Provide the [X, Y] coordinate of the cell's center where the given text is located.  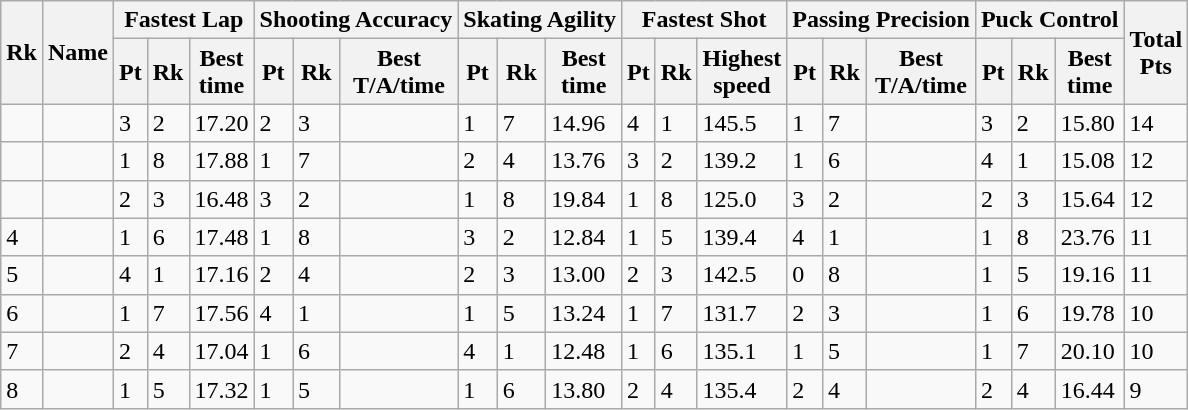
23.76 [1090, 237]
139.2 [742, 161]
13.24 [584, 313]
142.5 [742, 275]
12.84 [584, 237]
Puck Control [1050, 20]
145.5 [742, 123]
17.20 [222, 123]
135.1 [742, 351]
19.78 [1090, 313]
TotalPts [1156, 52]
17.48 [222, 237]
14 [1156, 123]
Passing Precision [882, 20]
15.80 [1090, 123]
135.4 [742, 389]
17.32 [222, 389]
17.16 [222, 275]
17.88 [222, 161]
Fastest Lap [184, 20]
17.56 [222, 313]
19.16 [1090, 275]
Name [78, 52]
13.00 [584, 275]
15.64 [1090, 199]
9 [1156, 389]
125.0 [742, 199]
13.80 [584, 389]
15.08 [1090, 161]
Fastest Shot [704, 20]
19.84 [584, 199]
16.48 [222, 199]
16.44 [1090, 389]
13.76 [584, 161]
12.48 [584, 351]
14.96 [584, 123]
139.4 [742, 237]
Highestspeed [742, 72]
17.04 [222, 351]
Shooting Accuracy [356, 20]
20.10 [1090, 351]
131.7 [742, 313]
0 [805, 275]
Skating Agility [540, 20]
